Provide the [x, y] coordinate of the cell's center where the given text is located.  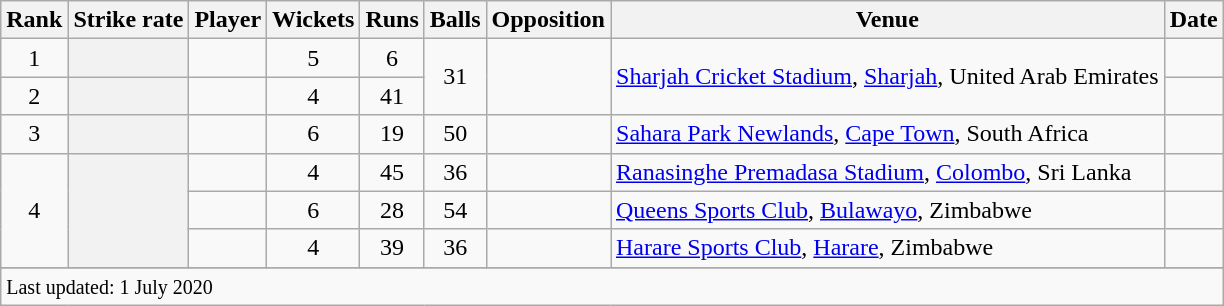
Last updated: 1 July 2020 [612, 286]
3 [34, 134]
41 [392, 96]
Queens Sports Club, Bulawayo, Zimbabwe [887, 210]
Rank [34, 20]
1 [34, 58]
Strike rate [128, 20]
19 [392, 134]
Venue [887, 20]
Sharjah Cricket Stadium, Sharjah, United Arab Emirates [887, 77]
Sahara Park Newlands, Cape Town, South Africa [887, 134]
Wickets [314, 20]
Harare Sports Club, Harare, Zimbabwe [887, 248]
54 [455, 210]
5 [314, 58]
31 [455, 77]
28 [392, 210]
Opposition [548, 20]
45 [392, 172]
Balls [455, 20]
Ranasinghe Premadasa Stadium, Colombo, Sri Lanka [887, 172]
50 [455, 134]
Runs [392, 20]
2 [34, 96]
39 [392, 248]
Player [228, 20]
Date [1194, 20]
